Pinpoint the cell where the given text exists, returning its [X, Y] midpoint coordinate. 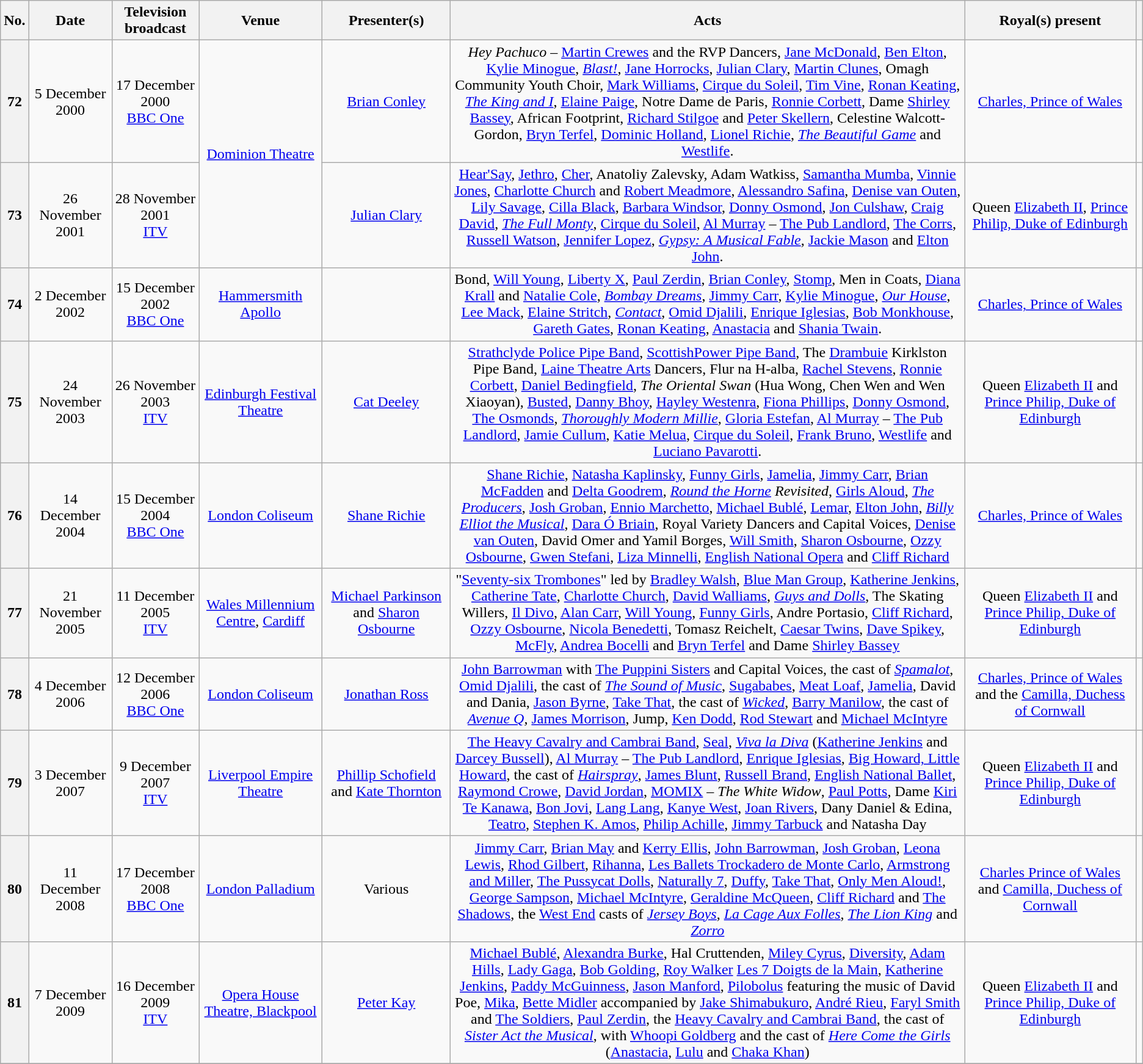
17 December 2000BBC One [155, 101]
80 [15, 889]
75 [15, 402]
Hammersmith Apollo [261, 304]
5 December 2000 [70, 101]
Television broadcast [155, 21]
2 December 2002 [70, 304]
Julian Clary [386, 215]
Shane Richie [386, 515]
Cat Deeley [386, 402]
78 [15, 693]
16 December 2009ITV [155, 1002]
79 [15, 783]
14 December 2004 [70, 515]
Opera House Theatre, Blackpool [261, 1002]
Phillip Schofield and Kate Thornton [386, 783]
Wales Millennium Centre, Cardiff [261, 613]
21 November 2005 [70, 613]
11 December 2005ITV [155, 613]
London Palladium [261, 889]
15 December 2004BBC One [155, 515]
Michael Parkinson and Sharon Osbourne [386, 613]
Dominion Theatre [261, 154]
72 [15, 101]
81 [15, 1002]
Queen Elizabeth II, Prince Philip, Duke of Edinburgh [1050, 215]
Acts [708, 21]
Various [386, 889]
26 November 2003ITV [155, 402]
77 [15, 613]
76 [15, 515]
17 December 2008BBC One [155, 889]
Royal(s) present [1050, 21]
Edinburgh Festival Theatre [261, 402]
12 December 2006BBC One [155, 693]
7 December 2009 [70, 1002]
Jonathan Ross [386, 693]
9 December 2007ITV [155, 783]
26 November 2001 [70, 215]
11 December 2008 [70, 889]
Brian Conley [386, 101]
73 [15, 215]
Charles, Prince of Wales and the Camilla, Duchess of Cornwall [1050, 693]
Liverpool Empire Theatre [261, 783]
Charles Prince of Wales and Camilla, Duchess of Cornwall [1050, 889]
Peter Kay [386, 1002]
No. [15, 21]
74 [15, 304]
Presenter(s) [386, 21]
15 December 2002BBC One [155, 304]
28 November 2001ITV [155, 215]
Date [70, 21]
3 December 2007 [70, 783]
Venue [261, 21]
4 December 2006 [70, 693]
24 November 2003 [70, 402]
